Locate the cell with the specified text and output its (x, y) center coordinate. 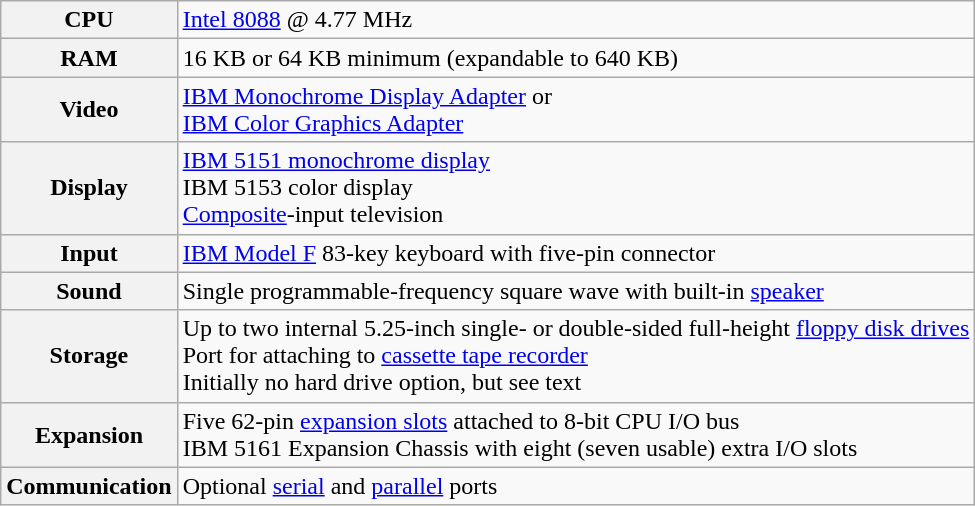
RAM (89, 58)
Video (89, 110)
Input (89, 253)
Single programmable-frequency square wave with built-in speaker (576, 291)
Intel 8088 @ 4.77 MHz (576, 20)
Optional serial and parallel ports (576, 486)
IBM Model F 83-key keyboard with five-pin connector (576, 253)
Sound (89, 291)
CPU (89, 20)
Five 62-pin expansion slots attached to 8-bit CPU I/O busIBM 5161 Expansion Chassis with eight (seven usable) extra I/O slots (576, 434)
Expansion (89, 434)
Storage (89, 356)
Communication (89, 486)
Display (89, 188)
IBM Monochrome Display Adapter orIBM Color Graphics Adapter (576, 110)
16 KB or 64 KB minimum (expandable to 640 KB) (576, 58)
IBM 5151 monochrome displayIBM 5153 color displayComposite-input television (576, 188)
